Find where the given text appears and provide that cell's center as (X, Y) coordinate. 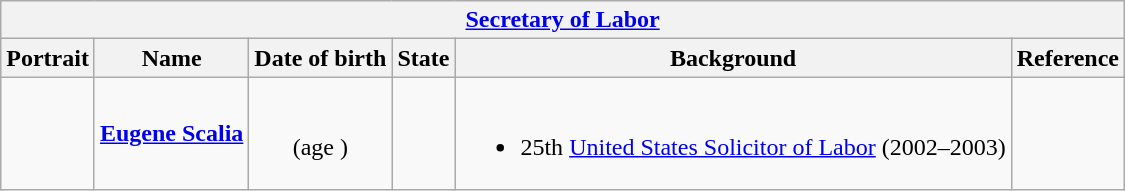
25th United States Solicitor of Labor (2002–2003) (733, 134)
Reference (1068, 58)
State (424, 58)
Name (171, 58)
Portrait (48, 58)
Background (733, 58)
Eugene Scalia (171, 134)
Secretary of Labor (563, 20)
Date of birth (320, 58)
(age ) (320, 134)
